Find where the given text appears and provide that cell's center as [x, y] coordinate. 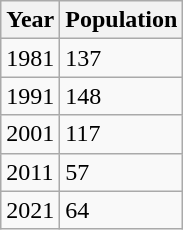
2011 [30, 172]
1981 [30, 58]
64 [122, 210]
57 [122, 172]
2001 [30, 134]
117 [122, 134]
1991 [30, 96]
Year [30, 20]
Population [122, 20]
2021 [30, 210]
137 [122, 58]
148 [122, 96]
